Scan for the cell matching the given text and deliver its (x, y) coordinate at center. 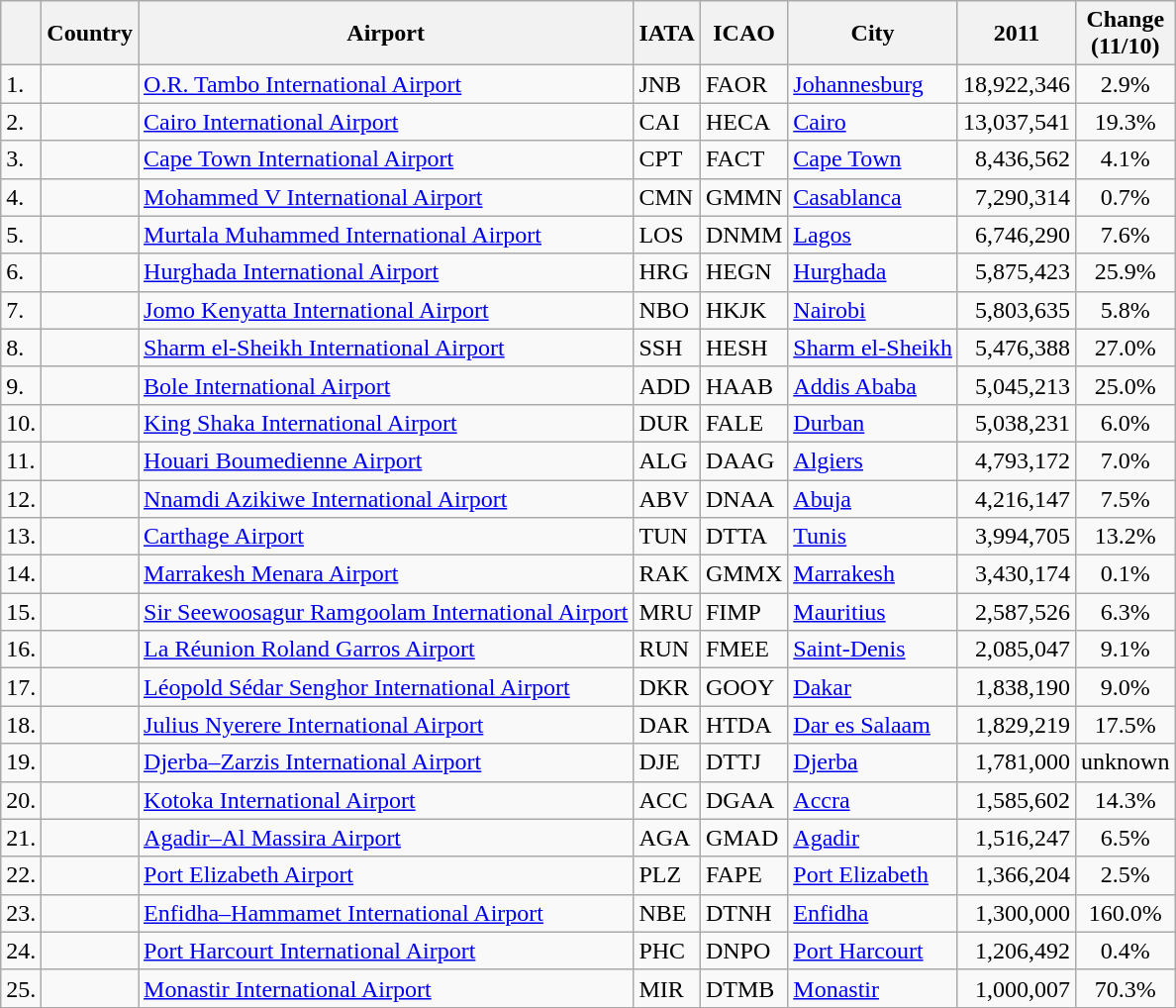
4.1% (1126, 159)
PHC (667, 951)
DTNH (743, 913)
Tunis (873, 537)
HTDA (743, 725)
5,875,423 (1016, 272)
18. (22, 725)
13,037,541 (1016, 122)
NBO (667, 310)
4,793,172 (1016, 460)
21. (22, 838)
25.0% (1126, 385)
7. (22, 310)
Abuja (873, 498)
7,290,314 (1016, 197)
ABV (667, 498)
2. (22, 122)
GMMX (743, 574)
CMN (667, 197)
Djerba–Zarzis International Airport (386, 762)
Enfidha (873, 913)
10. (22, 423)
JNB (667, 84)
HEGN (743, 272)
0.1% (1126, 574)
13.2% (1126, 537)
13. (22, 537)
Cairo International Airport (386, 122)
Kotoka International Airport (386, 800)
7.0% (1126, 460)
DAR (667, 725)
O.R. Tambo International Airport (386, 84)
14.3% (1126, 800)
Johannesburg (873, 84)
9.1% (1126, 650)
CAI (667, 122)
GMAD (743, 838)
8. (22, 348)
2.5% (1126, 875)
DKR (667, 687)
27.0% (1126, 348)
6. (22, 272)
6,746,290 (1016, 235)
MRU (667, 612)
1,366,204 (1016, 875)
22. (22, 875)
FMEE (743, 650)
23. (22, 913)
Cape Town International Airport (386, 159)
Saint-Denis (873, 650)
Agadir (873, 838)
7.5% (1126, 498)
4,216,147 (1016, 498)
FALE (743, 423)
Agadir–Al Massira Airport (386, 838)
GOOY (743, 687)
Mauritius (873, 612)
18,922,346 (1016, 84)
9.0% (1126, 687)
5,803,635 (1016, 310)
Change (11/10) (1126, 34)
1,838,190 (1016, 687)
Airport (386, 34)
Nairobi (873, 310)
16. (22, 650)
14. (22, 574)
Sharm el-Sheikh (873, 348)
Carthage Airport (386, 537)
3,994,705 (1016, 537)
160.0% (1126, 913)
4. (22, 197)
Monastir International Airport (386, 988)
19.3% (1126, 122)
DUR (667, 423)
DTMB (743, 988)
0.7% (1126, 197)
Enfidha–Hammamet International Airport (386, 913)
17. (22, 687)
2011 (1016, 34)
GMMN (743, 197)
DAAG (743, 460)
1,829,219 (1016, 725)
IATA (667, 34)
ACC (667, 800)
DJE (667, 762)
Houari Boumedienne Airport (386, 460)
DGAA (743, 800)
6.0% (1126, 423)
25. (22, 988)
Port Harcourt International Airport (386, 951)
Country (90, 34)
Murtala Muhammed International Airport (386, 235)
Bole International Airport (386, 385)
3. (22, 159)
Cairo (873, 122)
HESH (743, 348)
15. (22, 612)
Port Elizabeth (873, 875)
9. (22, 385)
17.5% (1126, 725)
Port Elizabeth Airport (386, 875)
3,430,174 (1016, 574)
Marrakesh Menara Airport (386, 574)
DNPO (743, 951)
Nnamdi Azikiwe International Airport (386, 498)
1,206,492 (1016, 951)
Dakar (873, 687)
Casablanca (873, 197)
12. (22, 498)
La Réunion Roland Garros Airport (386, 650)
1. (22, 84)
8,436,562 (1016, 159)
FIMP (743, 612)
King Shaka International Airport (386, 423)
1,300,000 (1016, 913)
RAK (667, 574)
SSH (667, 348)
DNMM (743, 235)
5,045,213 (1016, 385)
Accra (873, 800)
ALG (667, 460)
Djerba (873, 762)
DNAA (743, 498)
FAPE (743, 875)
Dar es Salaam (873, 725)
City (873, 34)
Durban (873, 423)
HRG (667, 272)
Lagos (873, 235)
AGA (667, 838)
DTTJ (743, 762)
70.3% (1126, 988)
Port Harcourt (873, 951)
MIR (667, 988)
Marrakesh (873, 574)
FACT (743, 159)
Hurghada International Airport (386, 272)
2,085,047 (1016, 650)
11. (22, 460)
2,587,526 (1016, 612)
HKJK (743, 310)
6.5% (1126, 838)
Léopold Sédar Senghor International Airport (386, 687)
PLZ (667, 875)
1,516,247 (1016, 838)
5. (22, 235)
TUN (667, 537)
Cape Town (873, 159)
Hurghada (873, 272)
unknown (1126, 762)
7.6% (1126, 235)
5,038,231 (1016, 423)
19. (22, 762)
1,781,000 (1016, 762)
1,585,602 (1016, 800)
2.9% (1126, 84)
ADD (667, 385)
HAAB (743, 385)
Sir Seewoosagur Ramgoolam International Airport (386, 612)
FAOR (743, 84)
CPT (667, 159)
Jomo Kenyatta International Airport (386, 310)
HECA (743, 122)
LOS (667, 235)
Mohammed V International Airport (386, 197)
20. (22, 800)
RUN (667, 650)
ICAO (743, 34)
Addis Ababa (873, 385)
Algiers (873, 460)
Sharm el-Sheikh International Airport (386, 348)
24. (22, 951)
6.3% (1126, 612)
Monastir (873, 988)
5,476,388 (1016, 348)
NBE (667, 913)
Julius Nyerere International Airport (386, 725)
1,000,007 (1016, 988)
5.8% (1126, 310)
25.9% (1126, 272)
DTTA (743, 537)
0.4% (1126, 951)
